Detect which cell encompasses the target text, then output its (x, y) center coordinate. 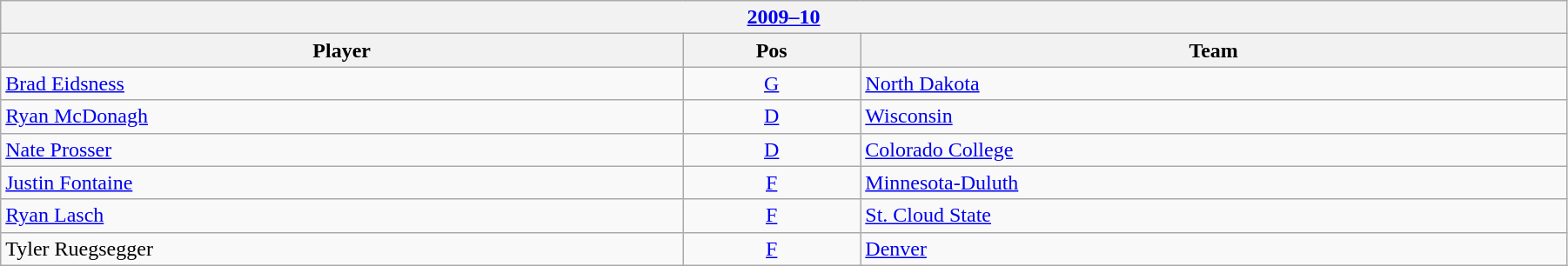
Minnesota-Duluth (1214, 183)
2009–10 (784, 17)
Brad Eidsness (342, 83)
Team (1214, 50)
Tyler Ruegsegger (342, 249)
Player (342, 50)
Wisconsin (1214, 116)
Nate Prosser (342, 150)
Ryan Lasch (342, 216)
North Dakota (1214, 83)
Colorado College (1214, 150)
Justin Fontaine (342, 183)
Pos (772, 50)
St. Cloud State (1214, 216)
Denver (1214, 249)
Ryan McDonagh (342, 116)
G (772, 83)
